Output the [x, y] coordinate of the center of the cell containing the given text.  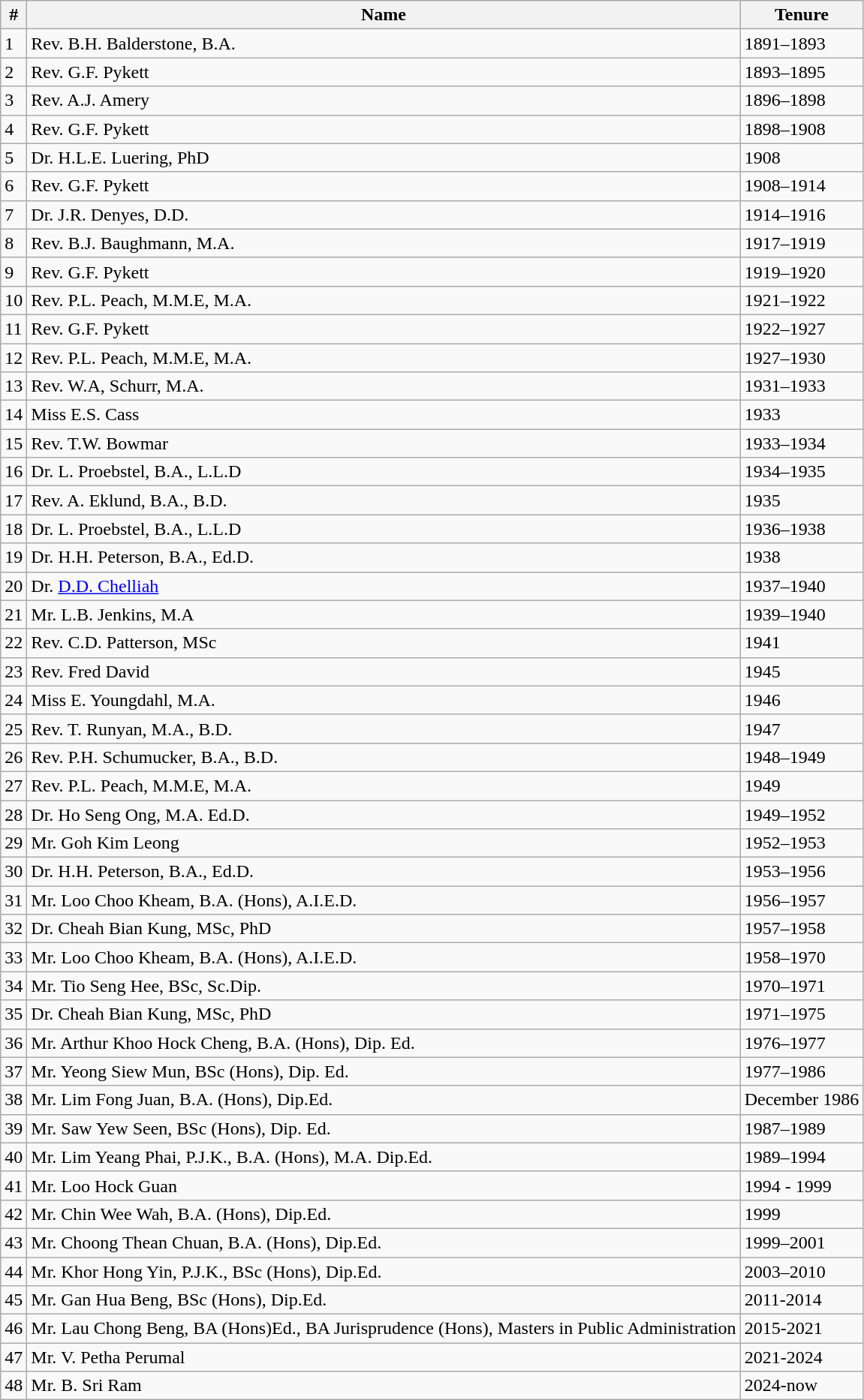
Mr. Chin Wee Wah, B.A. (Hons), Dip.Ed. [384, 1214]
1956–1957 [802, 900]
Mr. Saw Yew Seen, BSc (Hons), Dip. Ed. [384, 1128]
Rev. A.J. Amery [384, 101]
1896–1898 [802, 101]
42 [14, 1214]
Rev. Fred David [384, 671]
Mr. Khor Hong Yin, P.J.K., BSc (Hons), Dip.Ed. [384, 1272]
1939–1940 [802, 614]
Rev. T. Runyan, M.A., B.D. [384, 729]
1927–1930 [802, 358]
1908 [802, 158]
1919–1920 [802, 272]
4 [14, 129]
1941 [802, 643]
1994 - 1999 [802, 1185]
Miss E.S. Cass [384, 415]
2 [14, 72]
37 [14, 1071]
1949–1952 [802, 814]
Mr. B. Sri Ram [384, 1386]
Mr. L.B. Jenkins, M.A [384, 614]
18 [14, 529]
38 [14, 1100]
20 [14, 586]
28 [14, 814]
1914–1916 [802, 215]
1987–1989 [802, 1128]
26 [14, 757]
34 [14, 986]
7 [14, 215]
Mr. Yeong Siew Mun, BSc (Hons), Dip. Ed. [384, 1071]
44 [14, 1272]
3 [14, 101]
1893–1895 [802, 72]
Rev. W.A, Schurr, M.A. [384, 386]
1953–1956 [802, 872]
# [14, 15]
47 [14, 1357]
36 [14, 1043]
Dr. D.D. Chelliah [384, 586]
1970–1971 [802, 986]
1971–1975 [802, 1014]
15 [14, 443]
December 1986 [802, 1100]
Mr. V. Petha Perumal [384, 1357]
41 [14, 1185]
2015-2021 [802, 1329]
32 [14, 929]
1945 [802, 671]
19 [14, 557]
1952–1953 [802, 843]
17 [14, 500]
2003–2010 [802, 1272]
1949 [802, 786]
1917–1919 [802, 243]
Rev. T.W. Bowmar [384, 443]
27 [14, 786]
1 [14, 44]
31 [14, 900]
1891–1893 [802, 44]
2021-2024 [802, 1357]
1938 [802, 557]
1947 [802, 729]
Mr. Lim Fong Juan, B.A. (Hons), Dip.Ed. [384, 1100]
1999 [802, 1214]
1946 [802, 700]
9 [14, 272]
16 [14, 472]
Mr. Gan Hua Beng, BSc (Hons), Dip.Ed. [384, 1300]
30 [14, 872]
5 [14, 158]
25 [14, 729]
1931–1933 [802, 386]
Rev. B.H. Balderstone, B.A. [384, 44]
1976–1977 [802, 1043]
23 [14, 671]
1933–1934 [802, 443]
14 [14, 415]
1957–1958 [802, 929]
Dr. H.L.E. Luering, PhD [384, 158]
12 [14, 358]
Tenure [802, 15]
1898–1908 [802, 129]
Rev. C.D. Patterson, MSc [384, 643]
21 [14, 614]
Mr. Goh Kim Leong [384, 843]
1934–1935 [802, 472]
2011-2014 [802, 1300]
45 [14, 1300]
10 [14, 300]
48 [14, 1386]
46 [14, 1329]
Dr. Ho Seng Ong, M.A. Ed.D. [384, 814]
Mr. Lim Yeang Phai, P.J.K., B.A. (Hons), M.A. Dip.Ed. [384, 1157]
13 [14, 386]
1937–1940 [802, 586]
Rev. P.H. Schumucker, B.A., B.D. [384, 757]
Rev. B.J. Baughmann, M.A. [384, 243]
2024-now [802, 1386]
Miss E. Youngdahl, M.A. [384, 700]
1989–1994 [802, 1157]
Mr. Loo Hock Guan [384, 1185]
1935 [802, 500]
22 [14, 643]
Mr. Tio Seng Hee, BSc, Sc.Dip. [384, 986]
43 [14, 1242]
1958–1970 [802, 957]
1922–1927 [802, 329]
1921–1922 [802, 300]
8 [14, 243]
Mr. Choong Thean Chuan, B.A. (Hons), Dip.Ed. [384, 1242]
24 [14, 700]
Rev. A. Eklund, B.A., B.D. [384, 500]
Dr. J.R. Denyes, D.D. [384, 215]
Name [384, 15]
29 [14, 843]
33 [14, 957]
40 [14, 1157]
1936–1938 [802, 529]
39 [14, 1128]
1999–2001 [802, 1242]
Mr. Arthur Khoo Hock Cheng, B.A. (Hons), Dip. Ed. [384, 1043]
6 [14, 186]
1933 [802, 415]
11 [14, 329]
1977–1986 [802, 1071]
35 [14, 1014]
1948–1949 [802, 757]
1908–1914 [802, 186]
Mr. Lau Chong Beng, BA (Hons)Ed., BA Jurisprudence (Hons), Masters in Public Administration [384, 1329]
